Find where the given text appears and provide that cell's center as [x, y] coordinate. 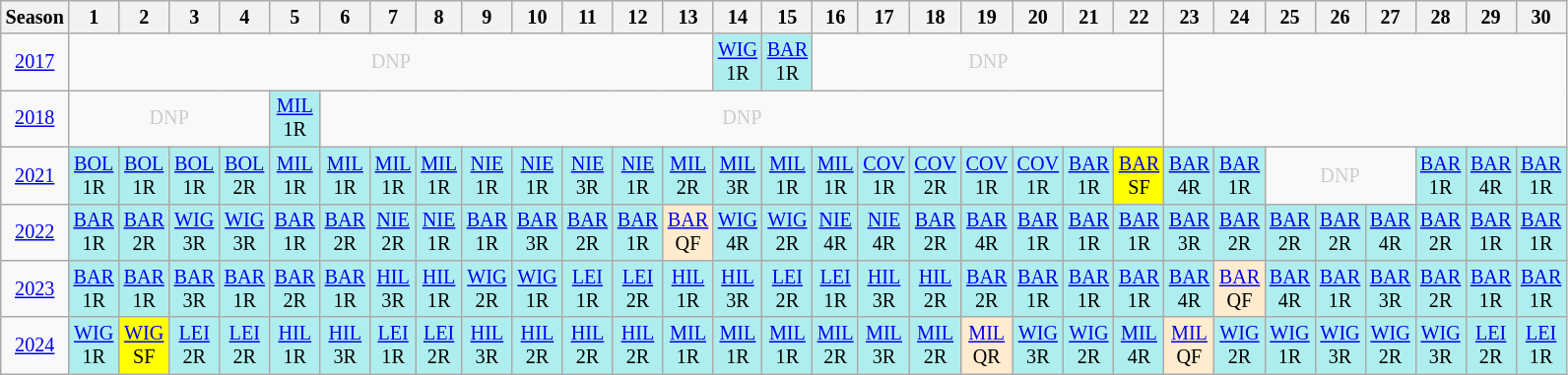
2021 [35, 175]
5 [295, 18]
NIE3R [587, 175]
2 [144, 18]
14 [738, 18]
16 [835, 18]
MIL4R [1139, 345]
19 [987, 18]
11 [587, 18]
30 [1540, 18]
2017 [35, 62]
25 [1290, 18]
3 [195, 18]
28 [1440, 18]
27 [1391, 18]
MILQR [987, 345]
8 [439, 18]
26 [1339, 18]
NIE2R [394, 232]
2023 [35, 289]
2024 [35, 345]
10 [538, 18]
29 [1491, 18]
WIGSF [144, 345]
Season [35, 18]
1 [95, 18]
22 [1139, 18]
2022 [35, 232]
MILQF [1190, 345]
BARSF [1139, 175]
WIG4R [738, 232]
24 [1239, 18]
13 [687, 18]
18 [936, 18]
17 [883, 18]
COV2R [936, 175]
BOL2R [244, 175]
9 [487, 18]
2018 [35, 119]
21 [1089, 18]
4 [244, 18]
15 [788, 18]
6 [345, 18]
23 [1190, 18]
12 [638, 18]
20 [1038, 18]
7 [394, 18]
